Search for the cell housing the specified text and yield its (x, y) center coordinate. 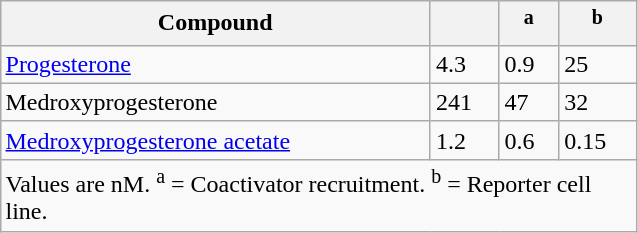
241 (464, 102)
Compound (215, 24)
Progesterone (215, 64)
4.3 (464, 64)
0.15 (598, 140)
0.9 (529, 64)
47 (529, 102)
a (529, 24)
1.2 (464, 140)
Medroxyprogesterone (215, 102)
Medroxyprogesterone acetate (215, 140)
32 (598, 102)
b (598, 24)
0.6 (529, 140)
25 (598, 64)
Values are nM. a = Coactivator recruitment. b = Reporter cell line. (318, 195)
